For the text-containing cell, return its midpoint in (x, y) coordinate format. 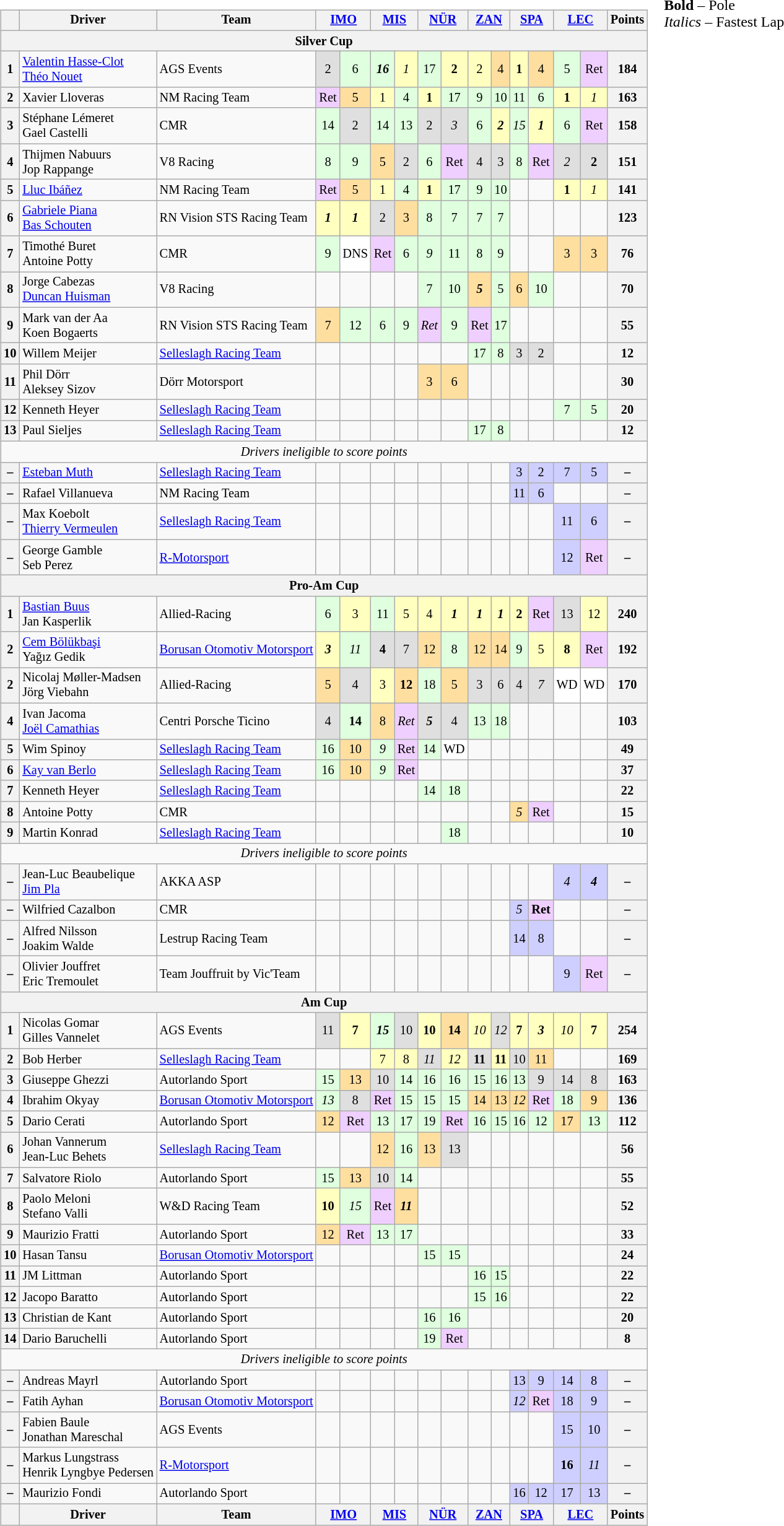
Bastian Buus Jan Kasperlik (88, 614)
Andreas Mayrl (88, 1380)
Timothé Buret Antoine Potty (88, 254)
Wilfried Cazalbon (88, 910)
Gabriele Piana Bas Schouten (88, 218)
Paul Sieljes (88, 431)
Rafael Villanueva (88, 494)
Dörr Motorsport (237, 382)
Pro-Am Cup (324, 586)
Kay van Berlo (88, 770)
Phil Dörr Aleksey Sizov (88, 382)
Silver Cup (324, 41)
169 (627, 1059)
70 (627, 290)
Xavier Lloveras (88, 98)
Max Koebolt Thierry Vermeulen (88, 521)
Nicolas Gomar Gilles Vannelet (88, 1031)
112 (627, 1122)
37 (627, 770)
Lestrup Racing Team (237, 938)
Giuseppe Ghezzi (88, 1080)
Paolo Meloni Stefano Valli (88, 1206)
123 (627, 218)
Alfred Nilsson Joakim Walde (88, 938)
52 (627, 1206)
Ivan Jacoma Joël Camathias (88, 721)
Cem Bölükbaşi Yağız Gedik (88, 650)
DNS (355, 254)
151 (627, 162)
Hasan Tansu (88, 1255)
Thijmen Nabuurs Jop Rappange (88, 162)
Markus Lungstrass Henrik Lyngbye Pedersen (88, 1465)
192 (627, 650)
Olivier Jouffret Eric Tremoulet (88, 974)
Martin Konrad (88, 833)
Christian de Kant (88, 1318)
Willem Meijer (88, 354)
24 (627, 1255)
141 (627, 190)
Ibrahim Okyay (88, 1101)
Lluc Ibáñez (88, 190)
56 (627, 1150)
Bob Herber (88, 1059)
Wim Spinoy (88, 749)
Johan Vannerum Jean-Luc Behets (88, 1150)
AKKA ASP (237, 882)
Nicolaj Møller-Madsen Jörg Viebahn (88, 686)
Salvatore Riolo (88, 1178)
Maurizio Fratti (88, 1235)
Team Jouffruit by Vic'Team (237, 974)
Dario Baruchelli (88, 1339)
103 (627, 721)
76 (627, 254)
240 (627, 614)
Jacopo Baratto (88, 1297)
30 (627, 382)
170 (627, 686)
Centri Porsche Ticino (237, 721)
George Gamble Seb Perez (88, 557)
Antoine Potty (88, 812)
184 (627, 69)
254 (627, 1031)
49 (627, 749)
Dario Cerati (88, 1122)
Mark van der Aa Koen Bogaerts (88, 325)
Jorge Cabezas Duncan Huisman (88, 290)
Valentin Hasse-Clot Théo Nouet (88, 69)
Stéphane Lémeret Gael Castelli (88, 126)
158 (627, 126)
Esteban Muth (88, 473)
Am Cup (324, 1003)
Fatih Ayhan (88, 1402)
Maurizio Fondi (88, 1494)
Fabien Baule Jonathan Mareschal (88, 1429)
W&D Racing Team (237, 1206)
Jean-Luc Beaubelique Jim Pla (88, 882)
136 (627, 1101)
33 (627, 1235)
JM Littman (88, 1276)
